Return [X, Y] of the center of cell containing provided text 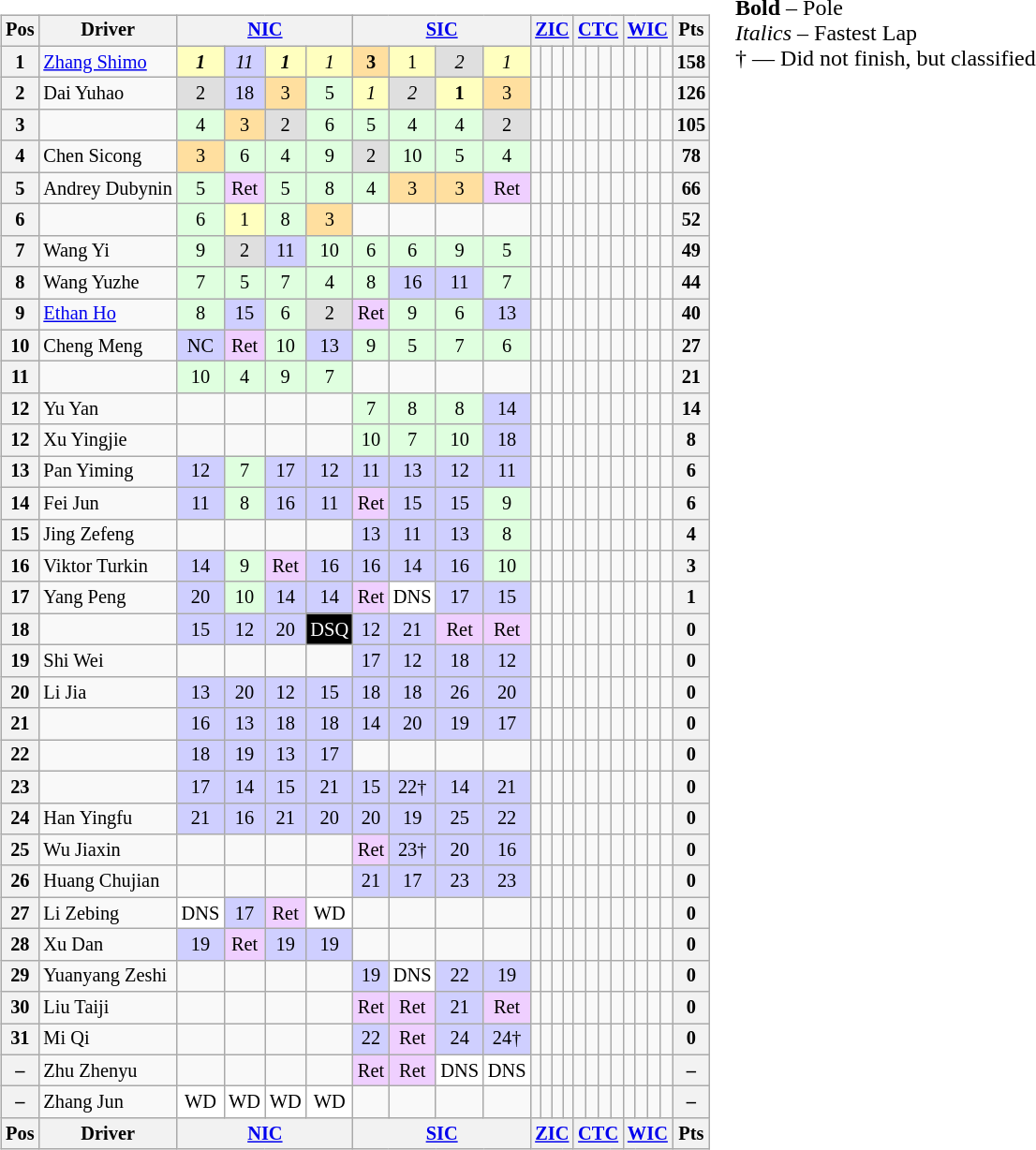
Wu Jiaxin [107, 850]
30 [20, 1008]
Li Jia [107, 692]
Mi Qi [107, 1039]
126 [691, 94]
Dai Yuhao [107, 94]
24† [507, 1039]
Xu Yingjie [107, 440]
Viktor Turkin [107, 567]
28 [20, 945]
158 [691, 62]
Pan Yiming [107, 472]
Zhu Zhenyu [107, 1070]
Jing Zefeng [107, 535]
Liu Taiji [107, 1008]
Wang Yi [107, 251]
Yuanyang Zeshi [107, 976]
66 [691, 188]
29 [20, 976]
23† [412, 850]
Yu Yan [107, 409]
NC [200, 346]
78 [691, 156]
Han Yingfu [107, 818]
52 [691, 220]
Shi Wei [107, 661]
22† [412, 787]
Zhang Shimo [107, 62]
44 [691, 283]
31 [20, 1039]
Cheng Meng [107, 346]
Huang Chujian [107, 881]
Wang Yuzhe [107, 283]
Xu Dan [107, 945]
Ethan Ho [107, 315]
Fei Jun [107, 503]
DSQ [330, 629]
105 [691, 125]
Andrey Dubynin [107, 188]
40 [691, 315]
Yang Peng [107, 597]
Li Zebing [107, 913]
Chen Sicong [107, 156]
49 [691, 251]
Zhang Jun [107, 1102]
